Output the (X, Y) coordinate of the center of the cell containing the given text.  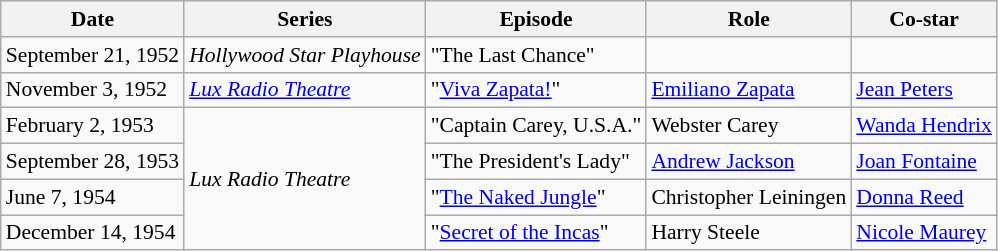
"Viva Zapata!" (536, 90)
September 28, 1953 (92, 162)
Emiliano Zapata (748, 90)
Andrew Jackson (748, 162)
Series (305, 19)
Hollywood Star Playhouse (305, 55)
Date (92, 19)
Joan Fontaine (924, 162)
"The President's Lady" (536, 162)
November 3, 1952 (92, 90)
Donna Reed (924, 197)
"Captain Carey, U.S.A." (536, 126)
June 7, 1954 (92, 197)
Co-star (924, 19)
Jean Peters (924, 90)
Nicole Maurey (924, 233)
Webster Carey (748, 126)
Role (748, 19)
February 2, 1953 (92, 126)
September 21, 1952 (92, 55)
Wanda Hendrix (924, 126)
"Secret of the Incas" (536, 233)
Harry Steele (748, 233)
"The Naked Jungle" (536, 197)
"The Last Chance" (536, 55)
Christopher Leiningen (748, 197)
Episode (536, 19)
December 14, 1954 (92, 233)
